Output the [X, Y] coordinate of the center of the cell containing the given text.  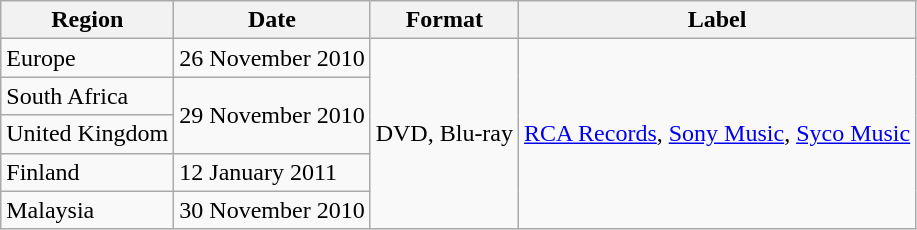
Format [444, 20]
Finland [88, 172]
Europe [88, 58]
Region [88, 20]
12 January 2011 [272, 172]
United Kingdom [88, 134]
Label [718, 20]
RCA Records, Sony Music, Syco Music [718, 134]
30 November 2010 [272, 210]
Malaysia [88, 210]
26 November 2010 [272, 58]
Date [272, 20]
29 November 2010 [272, 115]
DVD, Blu-ray [444, 134]
South Africa [88, 96]
